Pinpoint the cell where the given text exists, returning its (x, y) midpoint coordinate. 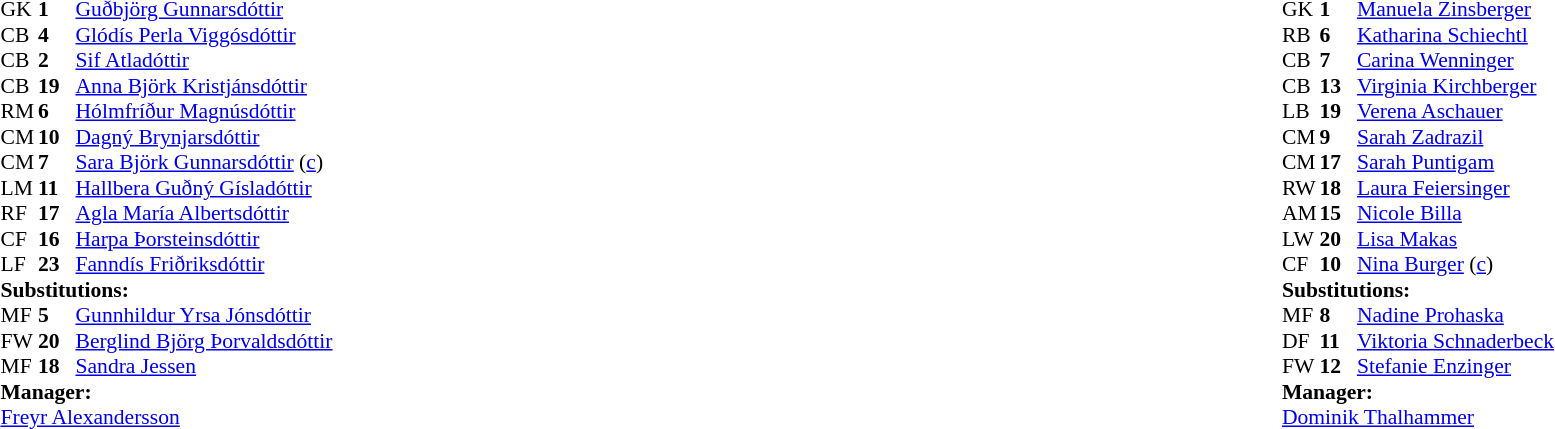
Agla María Albertsdóttir (204, 213)
Stefanie Enzinger (1456, 367)
Anna Björk Kristjánsdóttir (204, 86)
Glódís Perla Viggósdóttir (204, 35)
Harpa Þorsteinsdóttir (204, 239)
RB (1301, 35)
Hallbera Guðný Gísladóttir (204, 188)
4 (57, 35)
AM (1301, 213)
LW (1301, 239)
12 (1338, 367)
Sarah Zadrazil (1456, 137)
Carina Wenninger (1456, 61)
Nadine Prohaska (1456, 315)
Lisa Makas (1456, 239)
Gunnhildur Yrsa Jónsdóttir (204, 315)
9 (1338, 137)
LF (19, 265)
RF (19, 213)
Berglind Björg Þorvaldsdóttir (204, 341)
Sara Björk Gunnarsdóttir (c) (204, 163)
16 (57, 239)
Dagný Brynjarsdóttir (204, 137)
LM (19, 188)
Verena Aschauer (1456, 111)
8 (1338, 315)
5 (57, 315)
RM (19, 111)
Katharina Schiechtl (1456, 35)
15 (1338, 213)
RW (1301, 188)
23 (57, 265)
Sarah Puntigam (1456, 163)
Sandra Jessen (204, 367)
Nicole Billa (1456, 213)
LB (1301, 111)
Sif Atladóttir (204, 61)
13 (1338, 86)
2 (57, 61)
Laura Feiersinger (1456, 188)
Virginia Kirchberger (1456, 86)
Nina Burger (c) (1456, 265)
Fanndís Friðriksdóttir (204, 265)
Hólmfríður Magnúsdóttir (204, 111)
DF (1301, 341)
Viktoria Schnaderbeck (1456, 341)
